Capture the cell that displays the provided text and extract its (X, Y) central coordinate. 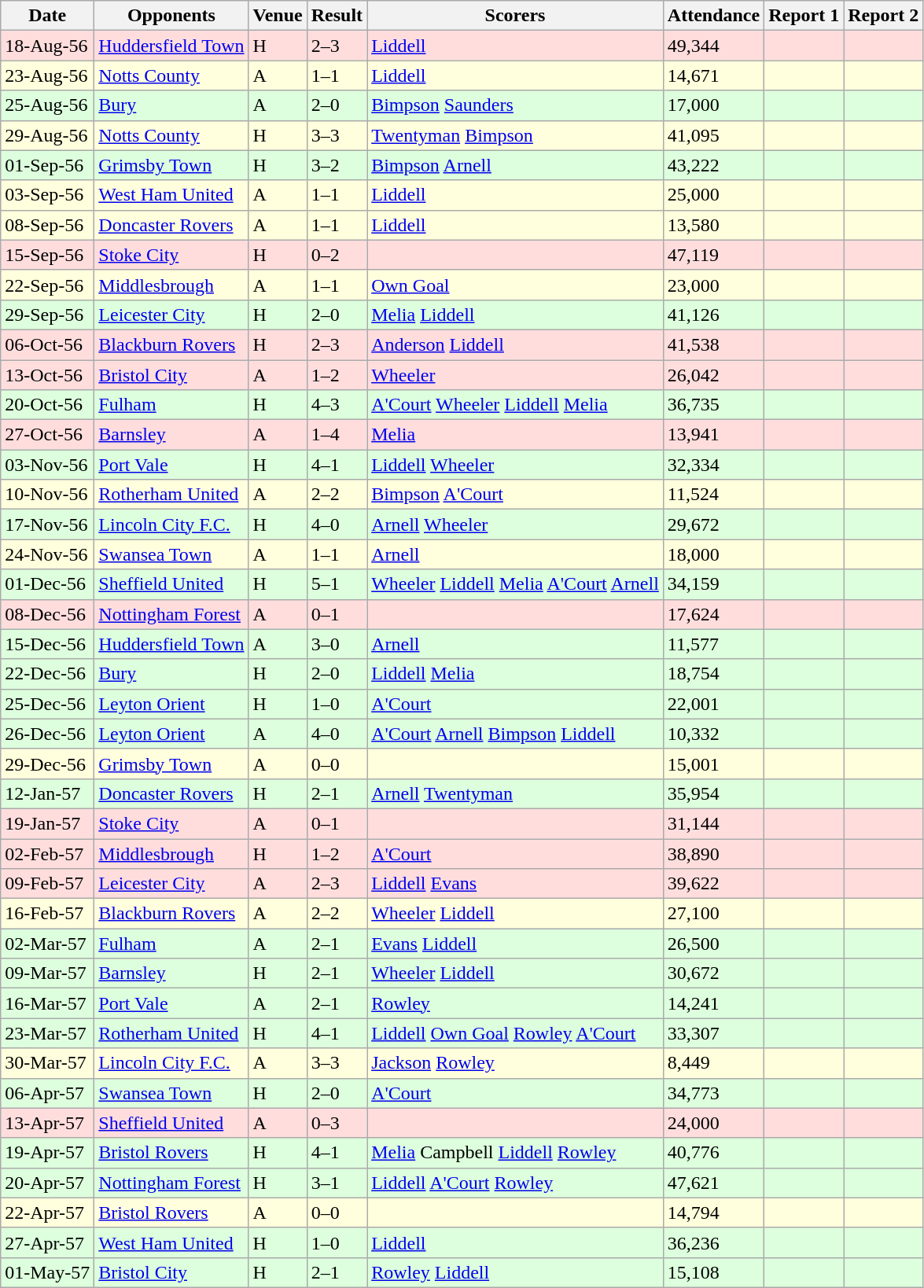
29-Dec-56 (47, 764)
13,580 (713, 225)
23-Aug-56 (47, 75)
14,794 (713, 1213)
Liddell Melia (516, 674)
23,000 (713, 285)
Venue (278, 16)
Result (337, 16)
22-Sep-56 (47, 285)
41,126 (713, 315)
Liddell Evans (516, 884)
19-Jan-57 (47, 823)
03-Sep-56 (47, 195)
41,538 (713, 344)
24-Nov-56 (47, 554)
Melia (516, 435)
27-Oct-56 (47, 435)
10-Nov-56 (47, 495)
22-Dec-56 (47, 674)
32,334 (713, 465)
Report 1 (804, 16)
40,776 (713, 1153)
Evans Liddell (516, 944)
18,000 (713, 554)
Date (47, 16)
Bimpson Arnell (516, 165)
27-Apr-57 (47, 1242)
26,500 (713, 944)
30,672 (713, 973)
27,100 (713, 914)
12-Jan-57 (47, 793)
14,241 (713, 1003)
Arnell Wheeler (516, 524)
34,773 (713, 1093)
35,954 (713, 793)
24,000 (713, 1123)
Jackson Rowley (516, 1063)
34,159 (713, 584)
13-Apr-57 (47, 1123)
Wheeler (516, 375)
23-Mar-57 (47, 1033)
18-Aug-56 (47, 46)
38,890 (713, 853)
Scorers (516, 16)
3–0 (337, 644)
29,672 (713, 524)
08-Dec-56 (47, 614)
20-Oct-56 (47, 405)
19-Apr-57 (47, 1153)
A'Court Arnell Bimpson Liddell (516, 734)
47,119 (713, 255)
3–1 (337, 1183)
33,307 (713, 1033)
17-Nov-56 (47, 524)
09-Feb-57 (47, 884)
Bimpson A'Court (516, 495)
15-Dec-56 (47, 644)
13-Oct-56 (47, 375)
06-Oct-56 (47, 344)
Bimpson Saunders (516, 105)
20-Apr-57 (47, 1183)
15,108 (713, 1272)
Anderson Liddell (516, 344)
29-Aug-56 (47, 135)
Liddell Wheeler (516, 465)
Arnell Twentyman (516, 793)
25-Dec-56 (47, 704)
26,042 (713, 375)
11,577 (713, 644)
Melia Liddell (516, 315)
10,332 (713, 734)
17,624 (713, 614)
18,754 (713, 674)
3–2 (337, 165)
1–4 (337, 435)
25,000 (713, 195)
39,622 (713, 884)
Twentyman Bimpson (516, 135)
36,735 (713, 405)
13,941 (713, 435)
16-Feb-57 (47, 914)
16-Mar-57 (47, 1003)
Rowley Liddell (516, 1272)
Liddell A'Court Rowley (516, 1183)
Own Goal (516, 285)
22,001 (713, 704)
Report 2 (884, 16)
8,449 (713, 1063)
4–3 (337, 405)
49,344 (713, 46)
06-Apr-57 (47, 1093)
5–1 (337, 584)
41,095 (713, 135)
31,144 (713, 823)
Liddell Own Goal Rowley A'Court (516, 1033)
29-Sep-56 (47, 315)
Melia Campbell Liddell Rowley (516, 1153)
03-Nov-56 (47, 465)
36,236 (713, 1242)
11,524 (713, 495)
Opponents (171, 16)
Attendance (713, 16)
17,000 (713, 105)
26-Dec-56 (47, 734)
14,671 (713, 75)
30-Mar-57 (47, 1063)
22-Apr-57 (47, 1213)
0–2 (337, 255)
Rowley (516, 1003)
15-Sep-56 (47, 255)
A'Court Wheeler Liddell Melia (516, 405)
25-Aug-56 (47, 105)
Wheeler Liddell Melia A'Court Arnell (516, 584)
01-Sep-56 (47, 165)
09-Mar-57 (47, 973)
0–3 (337, 1123)
47,621 (713, 1183)
02-Feb-57 (47, 853)
08-Sep-56 (47, 225)
01-May-57 (47, 1272)
43,222 (713, 165)
01-Dec-56 (47, 584)
15,001 (713, 764)
02-Mar-57 (47, 944)
